Locate the cell with the specified text and output its (x, y) center coordinate. 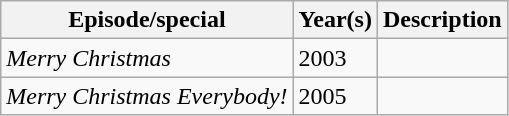
2003 (335, 58)
Merry Christmas Everybody! (147, 96)
Merry Christmas (147, 58)
2005 (335, 96)
Description (442, 20)
Episode/special (147, 20)
Year(s) (335, 20)
